From the cell containing the given text, extract its center point as [X, Y] coordinate. 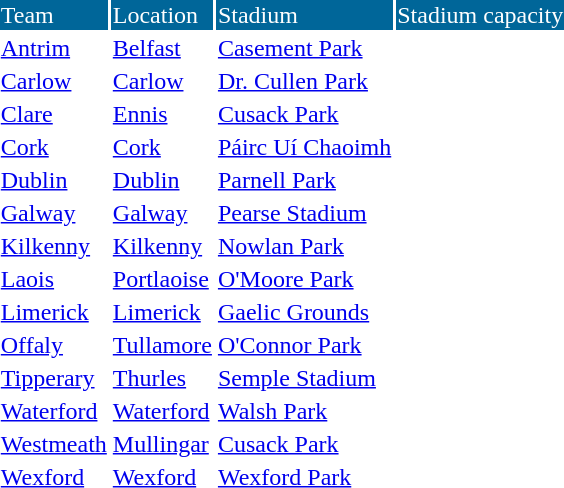
Páirc Uí Chaoimh [304, 147]
Cork [162, 147]
Galway [162, 213]
Limerick [162, 312]
Kilkenny [162, 246]
Ennis [162, 114]
Semple Stadium [304, 378]
Tullamore [162, 345]
Walsh Park [304, 411]
Nowlan Park [304, 246]
Waterford [162, 411]
O'Connor Park [304, 345]
Pearse Stadium [304, 213]
Dublin [162, 180]
Location [162, 15]
Carlow [162, 81]
Stadium [304, 15]
Belfast [162, 48]
Casement Park [304, 48]
O'Moore Park [304, 279]
Dr. Cullen Park [304, 81]
Parnell Park [304, 180]
Gaelic Grounds [304, 312]
Portlaoise [162, 279]
Mullingar [162, 444]
Thurles [162, 378]
